Provide the [x, y] coordinate of the cell's center where the given text is located.  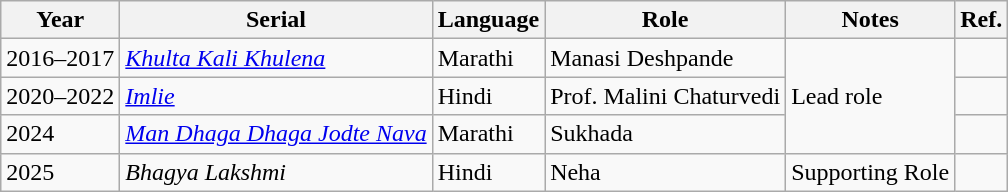
Language [488, 20]
Khulta Kali Khulena [276, 58]
Neha [666, 172]
Role [666, 20]
2024 [60, 134]
Supporting Role [870, 172]
Man Dhaga Dhaga Jodte Nava [276, 134]
2020–2022 [60, 96]
Prof. Malini Chaturvedi [666, 96]
Serial [276, 20]
Manasi Deshpande [666, 58]
Notes [870, 20]
Ref. [982, 20]
Year [60, 20]
Lead role [870, 96]
Sukhada [666, 134]
Bhagya Lakshmi [276, 172]
2025 [60, 172]
2016–2017 [60, 58]
Imlie [276, 96]
